For the text-containing cell, return its midpoint in (x, y) coordinate format. 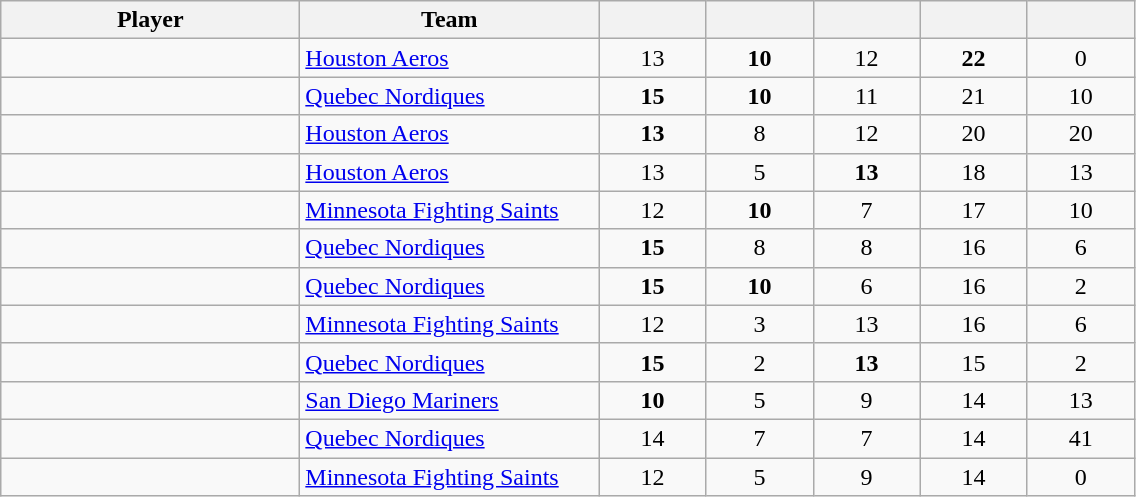
San Diego Mariners (450, 400)
18 (974, 172)
11 (866, 96)
41 (1080, 438)
22 (974, 58)
Player (150, 20)
3 (760, 324)
17 (974, 210)
21 (974, 96)
Team (450, 20)
